Pinpoint the cell where the given text exists, returning its (X, Y) midpoint coordinate. 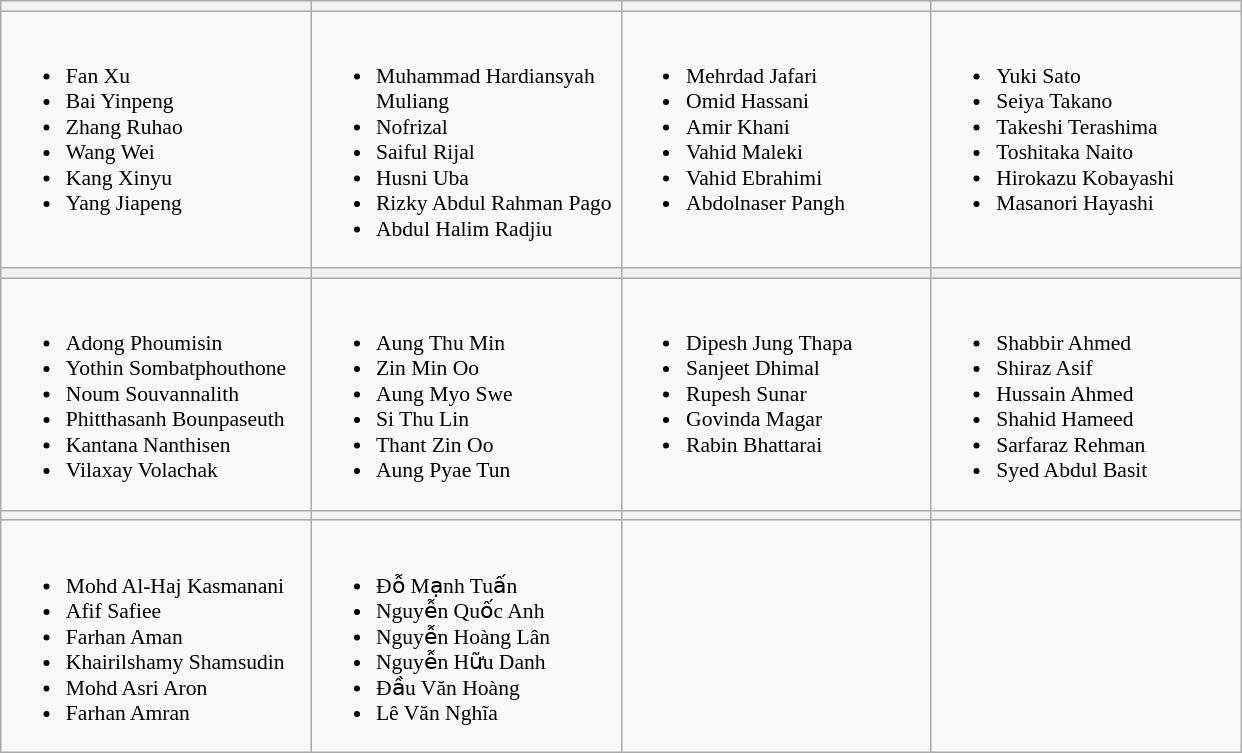
Mehrdad JafariOmid HassaniAmir KhaniVahid MalekiVahid EbrahimiAbdolnaser Pangh (776, 140)
Muhammad Hardiansyah MuliangNofrizalSaiful RijalHusni UbaRizky Abdul Rahman PagoAbdul Halim Radjiu (466, 140)
Adong PhoumisinYothin SombatphouthoneNoum SouvannalithPhitthasanh BounpaseuthKantana NanthisenVilaxay Volachak (156, 395)
Yuki SatoSeiya TakanoTakeshi TerashimaToshitaka NaitoHirokazu KobayashiMasanori Hayashi (1086, 140)
Dipesh Jung ThapaSanjeet DhimalRupesh SunarGovinda MagarRabin Bhattarai (776, 395)
Đỗ Mạnh TuấnNguyễn Quốc AnhNguyễn Hoàng LânNguyễn Hữu DanhĐầu Văn HoàngLê Văn Nghĩa (466, 637)
Mohd Al-Haj KasmananiAfif SafieeFarhan AmanKhairilshamy ShamsudinMohd Asri AronFarhan Amran (156, 637)
Fan XuBai YinpengZhang RuhaoWang WeiKang XinyuYang Jiapeng (156, 140)
Aung Thu MinZin Min OoAung Myo SweSi Thu LinThant Zin OoAung Pyae Tun (466, 395)
Shabbir AhmedShiraz AsifHussain AhmedShahid HameedSarfaraz RehmanSyed Abdul Basit (1086, 395)
